Capture the cell that displays the provided text and extract its [X, Y] central coordinate. 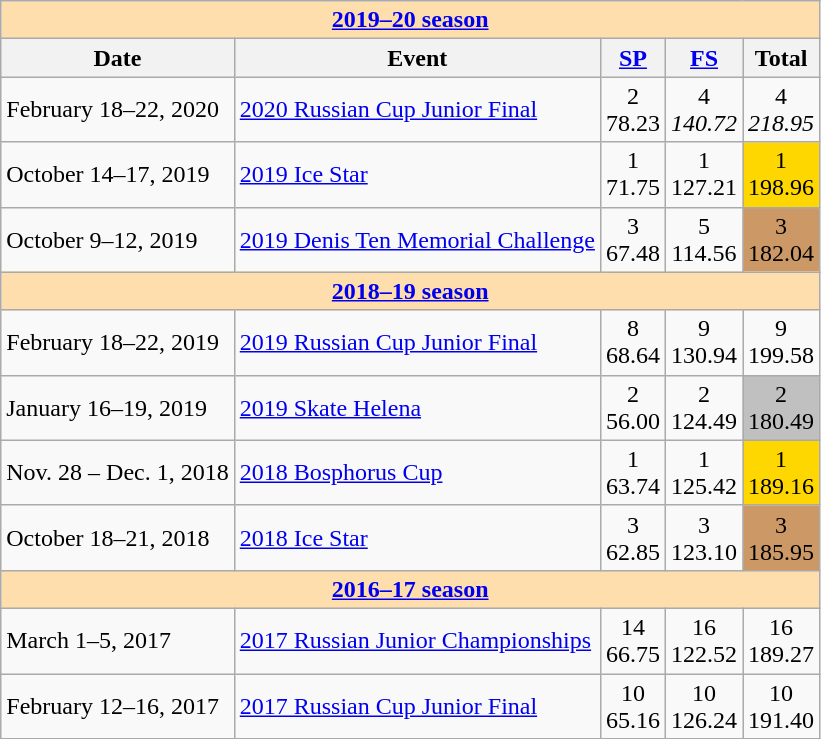
2016–17 season [410, 589]
171.75 [632, 174]
2019–20 season [410, 20]
2017 Russian Junior Championships [417, 640]
SP [632, 58]
9199.58 [782, 342]
Nov. 28 – Dec. 1, 2018 [118, 472]
Total [782, 58]
4218.95 [782, 110]
2020 Russian Cup Junior Final [417, 110]
2124.49 [704, 408]
2018 Bosphorus Cup [417, 472]
February 18–22, 2019 [118, 342]
October 18–21, 2018 [118, 538]
2019 Russian Cup Junior Final [417, 342]
3182.04 [782, 240]
Event [417, 58]
2018 Ice Star [417, 538]
3185.95 [782, 538]
4140.72 [704, 110]
2019 Ice Star [417, 174]
2019 Denis Ten Memorial Challenge [417, 240]
2019 Skate Helena [417, 408]
January 16–19, 2019 [118, 408]
FS [704, 58]
5114.56 [704, 240]
Date [118, 58]
3123.10 [704, 538]
1065.16 [632, 706]
February 18–22, 2020 [118, 110]
October 14–17, 2019 [118, 174]
March 1–5, 2017 [118, 640]
868.64 [632, 342]
October 9–12, 2019 [118, 240]
16189.27 [782, 640]
10191.40 [782, 706]
1198.96 [782, 174]
163.74 [632, 472]
9130.94 [704, 342]
2018–19 season [410, 291]
February 12–16, 2017 [118, 706]
2180.49 [782, 408]
362.85 [632, 538]
256.00 [632, 408]
278.23 [632, 110]
1466.75 [632, 640]
1125.42 [704, 472]
2017 Russian Cup Junior Final [417, 706]
1189.16 [782, 472]
10126.24 [704, 706]
16122.52 [704, 640]
1127.21 [704, 174]
367.48 [632, 240]
